Find where the given text appears and provide that cell's center as (x, y) coordinate. 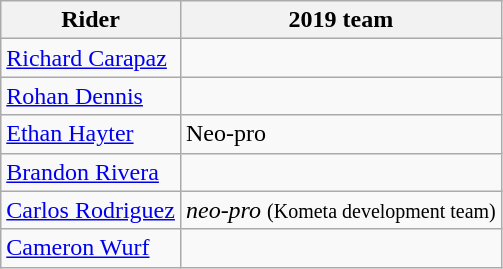
Neo-pro (340, 134)
2019 team (340, 20)
Cameron Wurf (91, 248)
Rohan Dennis (91, 96)
Richard Carapaz (91, 58)
Carlos Rodriguez (91, 210)
Brandon Rivera (91, 172)
neo-pro (Kometa development team) (340, 210)
Rider (91, 20)
Ethan Hayter (91, 134)
